For the text-containing cell, return its midpoint in [X, Y] coordinate format. 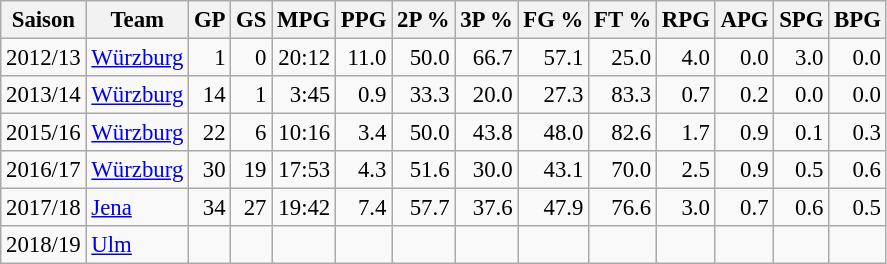
RPG [686, 20]
14 [210, 95]
20:12 [304, 58]
2P % [424, 20]
BPG [858, 20]
Jena [138, 208]
4.0 [686, 58]
FT % [623, 20]
3P % [486, 20]
0.2 [744, 95]
17:53 [304, 170]
47.9 [554, 208]
51.6 [424, 170]
2.5 [686, 170]
7.4 [364, 208]
20.0 [486, 95]
27 [252, 208]
43.8 [486, 133]
SPG [802, 20]
11.0 [364, 58]
19:42 [304, 208]
APG [744, 20]
19 [252, 170]
10:16 [304, 133]
43.1 [554, 170]
33.3 [424, 95]
27.3 [554, 95]
3.4 [364, 133]
2016/17 [44, 170]
1.7 [686, 133]
82.6 [623, 133]
6 [252, 133]
66.7 [486, 58]
2018/19 [44, 245]
PPG [364, 20]
0.3 [858, 133]
37.6 [486, 208]
0.1 [802, 133]
25.0 [623, 58]
FG % [554, 20]
GS [252, 20]
22 [210, 133]
76.6 [623, 208]
30.0 [486, 170]
57.1 [554, 58]
3:45 [304, 95]
2012/13 [44, 58]
34 [210, 208]
83.3 [623, 95]
70.0 [623, 170]
GP [210, 20]
Team [138, 20]
57.7 [424, 208]
MPG [304, 20]
48.0 [554, 133]
4.3 [364, 170]
2015/16 [44, 133]
30 [210, 170]
Saison [44, 20]
2013/14 [44, 95]
2017/18 [44, 208]
0 [252, 58]
Ulm [138, 245]
